Determine the [x, y] coordinate at the center of the cell enclosing the given text.  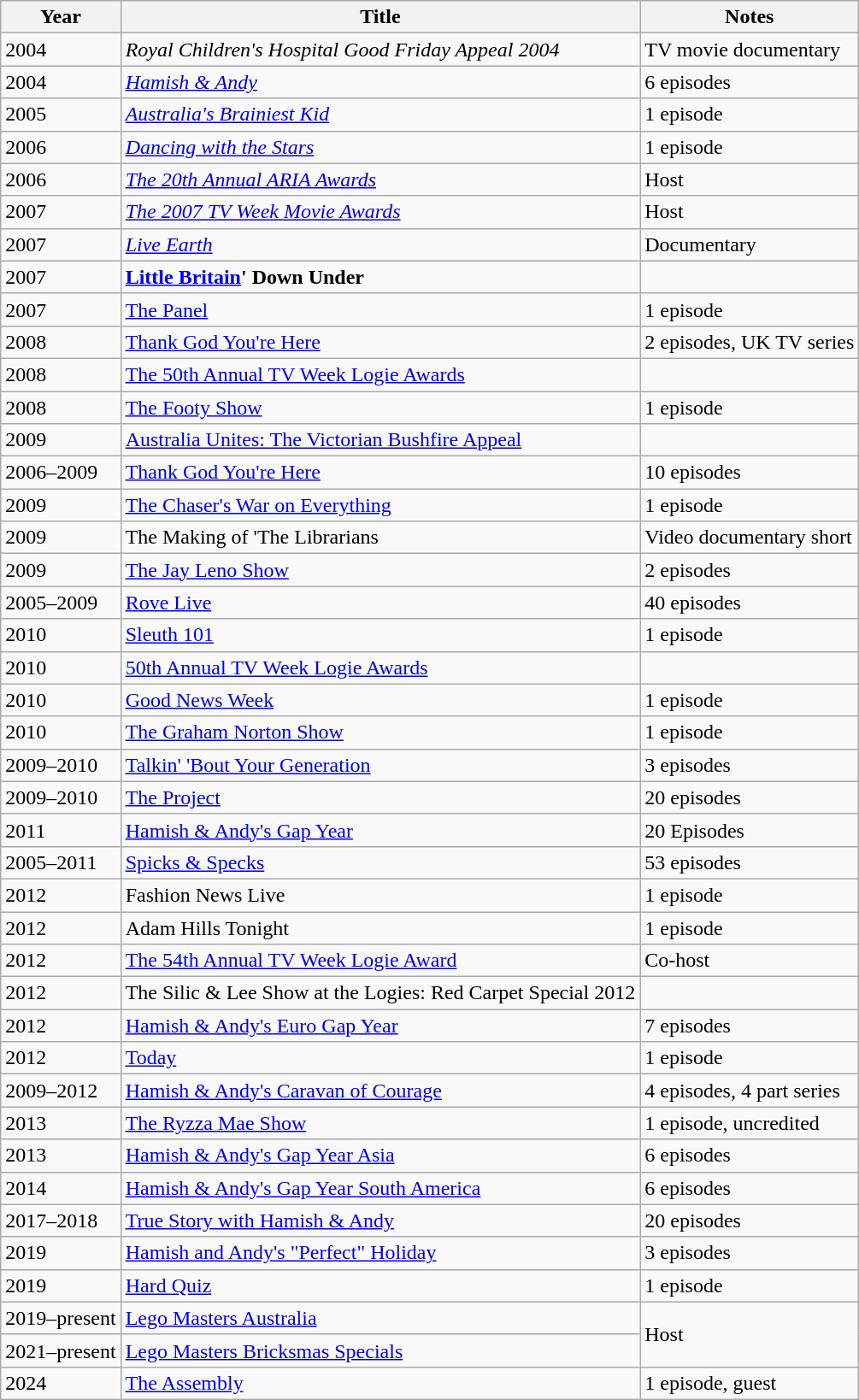
Documentary [750, 244]
Today [380, 1058]
2021–present [61, 1350]
The 20th Annual ARIA Awards [380, 179]
Lego Masters Australia [380, 1318]
50th Annual TV Week Logie Awards [380, 668]
20 Episodes [750, 830]
Rove Live [380, 603]
1 episode, uncredited [750, 1123]
TV movie documentary [750, 50]
The 50th Annual TV Week Logie Awards [380, 374]
2017–2018 [61, 1221]
Hamish & Andy's Gap Year South America [380, 1188]
2005–2009 [61, 603]
2024 [61, 1383]
Hard Quiz [380, 1285]
Hamish & Andy [380, 82]
Talkin' 'Bout Your Generation [380, 765]
Live Earth [380, 244]
Hamish & Andy's Caravan of Courage [380, 1091]
Hamish & Andy's Gap Year Asia [380, 1156]
Adam Hills Tonight [380, 927]
The Panel [380, 309]
Royal Children's Hospital Good Friday Appeal 2004 [380, 50]
Australia's Brainiest Kid [380, 115]
2006–2009 [61, 473]
4 episodes, 4 part series [750, 1091]
Hamish & Andy's Euro Gap Year [380, 1026]
The Silic & Lee Show at the Logies: Red Carpet Special 2012 [380, 993]
Good News Week [380, 700]
The Footy Show [380, 408]
7 episodes [750, 1026]
2019–present [61, 1318]
Dancing with the Stars [380, 147]
Hamish and Andy's "Perfect" Holiday [380, 1253]
The Chaser's War on Everything [380, 505]
The 2007 TV Week Movie Awards [380, 212]
2 episodes [750, 570]
Video documentary short [750, 538]
40 episodes [750, 603]
2005–2011 [61, 862]
Title [380, 17]
The Ryzza Mae Show [380, 1123]
The Graham Norton Show [380, 732]
Fashion News Live [380, 895]
1 episode, guest [750, 1383]
10 episodes [750, 473]
2014 [61, 1188]
The Project [380, 797]
Spicks & Specks [380, 862]
The 54th Annual TV Week Logie Award [380, 961]
Lego Masters Bricksmas Specials [380, 1350]
2005 [61, 115]
2009–2012 [61, 1091]
The Jay Leno Show [380, 570]
53 episodes [750, 862]
Australia Unites: The Victorian Bushfire Appeal [380, 440]
True Story with Hamish & Andy [380, 1221]
2011 [61, 830]
Hamish & Andy's Gap Year [380, 830]
2 episodes, UK TV series [750, 342]
Little Britain' Down Under [380, 277]
The Making of 'The Librarians [380, 538]
Sleuth 101 [380, 635]
Year [61, 17]
Notes [750, 17]
The Assembly [380, 1383]
Co-host [750, 961]
